Output the [x, y] coordinate of the center of the cell containing the given text.  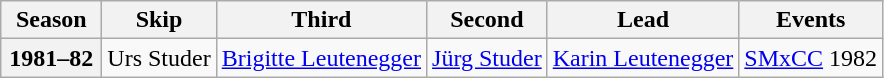
Season [52, 20]
Skip [159, 20]
Lead [643, 20]
1981–82 [52, 58]
Third [321, 20]
Brigitte Leutenegger [321, 58]
Second [488, 20]
Jürg Studer [488, 58]
Urs Studer [159, 58]
Events [811, 20]
SMxCC 1982 [811, 58]
Karin Leutenegger [643, 58]
